Locate the cell with the specified text and output its (x, y) center coordinate. 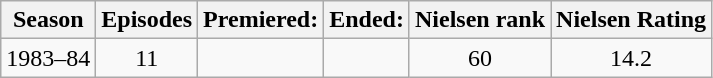
Nielsen Rating (632, 20)
Season (48, 20)
11 (147, 58)
1983–84 (48, 58)
Premiered: (261, 20)
Nielsen rank (480, 20)
14.2 (632, 58)
60 (480, 58)
Episodes (147, 20)
Ended: (367, 20)
